Return (x, y) of the center of cell containing provided text 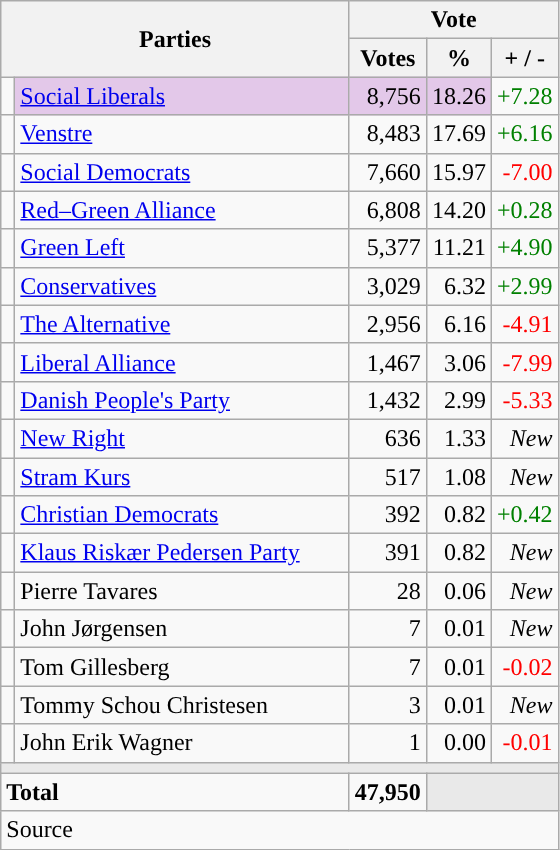
+7.28 (524, 96)
517 (388, 477)
8,483 (388, 134)
John Jørgensen (182, 629)
6.32 (458, 286)
Source (280, 830)
Tom Gillesberg (182, 667)
17.69 (458, 134)
0.00 (458, 743)
+6.16 (524, 134)
28 (388, 591)
Venstre (182, 134)
+2.99 (524, 286)
Parties (176, 39)
Social Democrats (182, 172)
-0.01 (524, 743)
18.26 (458, 96)
+4.90 (524, 248)
8,756 (388, 96)
Social Liberals (182, 96)
6.16 (458, 324)
1 (388, 743)
7,660 (388, 172)
Conservatives (182, 286)
Pierre Tavares (182, 591)
636 (388, 438)
1.33 (458, 438)
Vote (454, 20)
Tommy Schou Christesen (182, 705)
-0.02 (524, 667)
1.08 (458, 477)
392 (388, 515)
3 (388, 705)
1,432 (388, 400)
Danish People's Party (182, 400)
Klaus Riskær Pedersen Party (182, 553)
2,956 (388, 324)
5,377 (388, 248)
The Alternative (182, 324)
+0.28 (524, 210)
+ / - (524, 58)
1,467 (388, 362)
Christian Democrats (182, 515)
-7.00 (524, 172)
Stram Kurs (182, 477)
Votes (388, 58)
John Erik Wagner (182, 743)
% (458, 58)
Liberal Alliance (182, 362)
0.06 (458, 591)
New Right (182, 438)
47,950 (388, 792)
391 (388, 553)
-5.33 (524, 400)
14.20 (458, 210)
15.97 (458, 172)
3,029 (388, 286)
-7.99 (524, 362)
3.06 (458, 362)
Total (176, 792)
Red–Green Alliance (182, 210)
+0.42 (524, 515)
11.21 (458, 248)
Green Left (182, 248)
6,808 (388, 210)
-4.91 (524, 324)
2.99 (458, 400)
